For the text-containing cell, return its midpoint in [x, y] coordinate format. 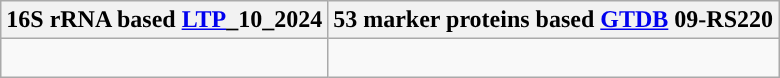
53 marker proteins based GTDB 09-RS220 [554, 20]
16S rRNA based LTP_10_2024 [164, 20]
